Return the [X, Y] coordinate for the center point of the cell that contains the specified text.  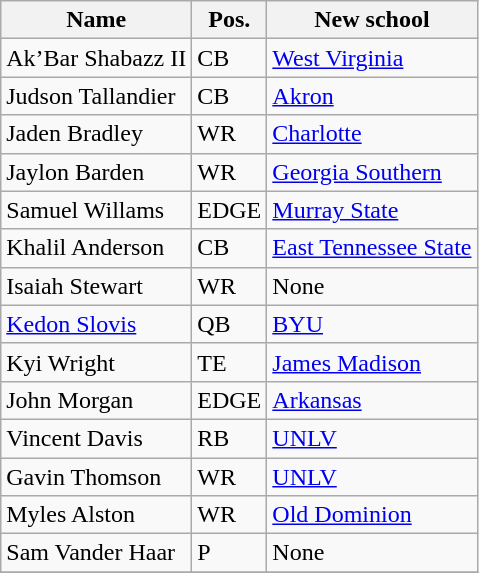
Judson Tallandier [96, 96]
Vincent Davis [96, 438]
James Madison [372, 362]
Murray State [372, 210]
P [230, 553]
Kedon Slovis [96, 324]
TE [230, 362]
RB [230, 438]
John Morgan [96, 400]
Jaden Bradley [96, 134]
Khalil Anderson [96, 248]
QB [230, 324]
Myles Alston [96, 515]
BYU [372, 324]
Sam Vander Haar [96, 553]
Kyi Wright [96, 362]
East Tennessee State [372, 248]
Samuel Willams [96, 210]
New school [372, 20]
Arkansas [372, 400]
Ak’Bar Shabazz II [96, 58]
Charlotte [372, 134]
Old Dominion [372, 515]
Akron [372, 96]
Pos. [230, 20]
Jaylon Barden [96, 172]
Name [96, 20]
West Virginia [372, 58]
Georgia Southern [372, 172]
Gavin Thomson [96, 477]
Isaiah Stewart [96, 286]
